From the cell containing the given text, extract its center point as (x, y) coordinate. 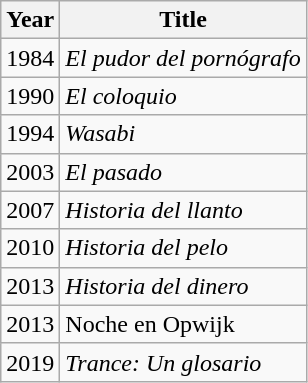
Trance: Un glosario (183, 362)
2007 (30, 210)
El coloquio (183, 96)
2010 (30, 248)
El pudor del pornógrafo (183, 58)
Historia del llanto (183, 210)
Title (183, 20)
Historia del dinero (183, 286)
El pasado (183, 172)
2003 (30, 172)
Historia del pelo (183, 248)
2019 (30, 362)
Year (30, 20)
Wasabi (183, 134)
1990 (30, 96)
1984 (30, 58)
Noche en Opwijk (183, 324)
1994 (30, 134)
